For the text-containing cell, return its midpoint in [X, Y] coordinate format. 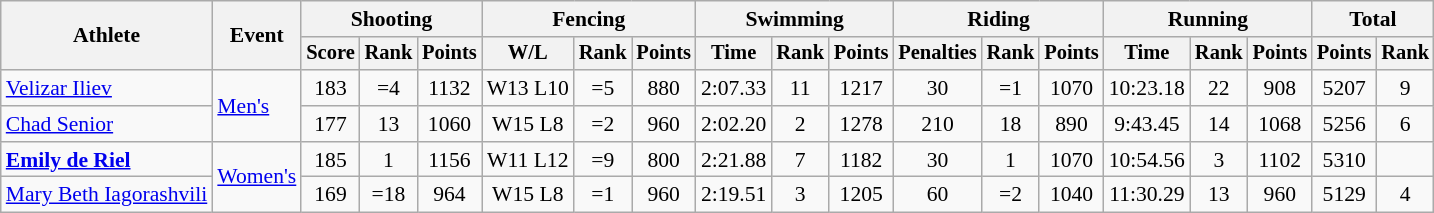
Velizar Iliev [107, 88]
908 [1280, 88]
800 [664, 160]
880 [664, 88]
Shooting [391, 19]
9 [1405, 88]
Swimming [794, 19]
2:07.33 [734, 88]
14 [1219, 124]
60 [937, 195]
18 [1011, 124]
10:54.56 [1147, 160]
1278 [861, 124]
=4 [389, 88]
=9 [603, 160]
Emily de Riel [107, 160]
210 [937, 124]
1205 [861, 195]
1102 [1280, 160]
1182 [861, 160]
Event [256, 36]
185 [330, 160]
Score [330, 54]
Chad Senior [107, 124]
Women's [256, 178]
Mary Beth Iagorashvili [107, 195]
7 [800, 160]
1217 [861, 88]
Fencing [589, 19]
2 [800, 124]
1132 [449, 88]
=5 [603, 88]
4 [1405, 195]
10:23.18 [1147, 88]
=18 [389, 195]
Riding [998, 19]
5129 [1344, 195]
Running [1208, 19]
W11 L12 [528, 160]
Athlete [107, 36]
169 [330, 195]
9:43.45 [1147, 124]
6 [1405, 124]
22 [1219, 88]
177 [330, 124]
W/L [528, 54]
5310 [1344, 160]
1068 [1280, 124]
Penalties [937, 54]
1156 [449, 160]
5256 [1344, 124]
1060 [449, 124]
890 [1071, 124]
W13 L10 [528, 88]
5207 [1344, 88]
964 [449, 195]
11 [800, 88]
11:30.29 [1147, 195]
1040 [1071, 195]
2:19.51 [734, 195]
Men's [256, 106]
183 [330, 88]
Total [1373, 19]
2:21.88 [734, 160]
2:02.20 [734, 124]
